Search for the cell housing the specified text and yield its (x, y) center coordinate. 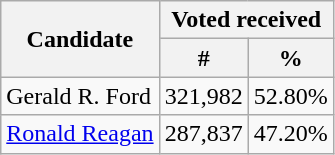
# (204, 58)
Voted received (246, 20)
287,837 (204, 134)
Candidate (80, 39)
% (290, 58)
Gerald R. Ford (80, 96)
Ronald Reagan (80, 134)
321,982 (204, 96)
47.20% (290, 134)
52.80% (290, 96)
